Pinpoint the cell where the given text exists, returning its (x, y) midpoint coordinate. 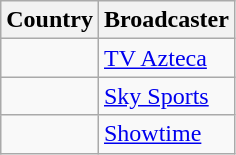
Broadcaster (166, 20)
TV Azteca (166, 58)
Sky Sports (166, 96)
Country (50, 20)
Showtime (166, 134)
